Identify which cell holds the provided text, then report its [X, Y] central coordinate. 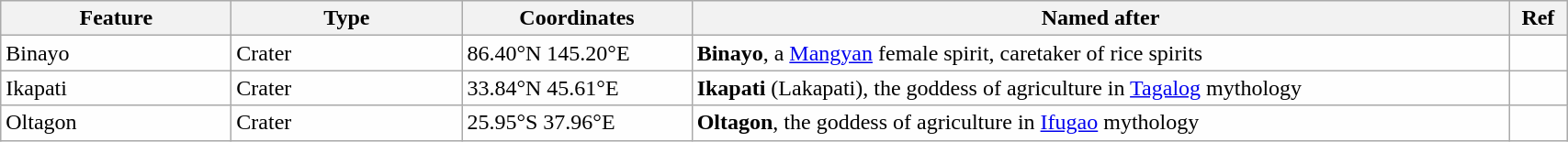
Named after [1100, 18]
Ikapati (Lakapati), the goddess of agriculture in Tagalog mythology [1100, 88]
Oltagon, the goddess of agriculture in Ifugao mythology [1100, 123]
86.40°N 145.20°E [577, 53]
25.95°S 37.96°E [577, 123]
Type [347, 18]
Binayo [116, 53]
Ikapati [116, 88]
Feature [116, 18]
Ref [1538, 18]
Oltagon [116, 123]
Binayo, a Mangyan female spirit, caretaker of rice spirits [1100, 53]
33.84°N 45.61°E [577, 88]
Coordinates [577, 18]
